Output the [X, Y] coordinate of the center of the cell containing the given text.  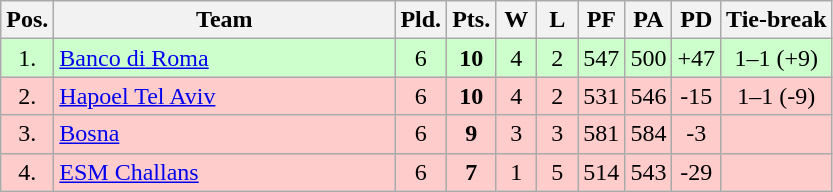
531 [602, 96]
-3 [696, 134]
547 [602, 58]
1. [28, 58]
1 [516, 172]
Pts. [472, 20]
7 [472, 172]
ESM Challans [224, 172]
L [558, 20]
Pos. [28, 20]
2. [28, 96]
W [516, 20]
Team [224, 20]
546 [648, 96]
Pld. [421, 20]
543 [648, 172]
PF [602, 20]
514 [602, 172]
Bosna [224, 134]
Hapoel Tel Aviv [224, 96]
9 [472, 134]
3. [28, 134]
5 [558, 172]
-29 [696, 172]
4. [28, 172]
584 [648, 134]
1–1 (+9) [777, 58]
PD [696, 20]
-15 [696, 96]
Tie-break [777, 20]
581 [602, 134]
1–1 (-9) [777, 96]
500 [648, 58]
PA [648, 20]
+47 [696, 58]
Banco di Roma [224, 58]
